Provide the (X, Y) coordinate of the cell's center where the given text is located.  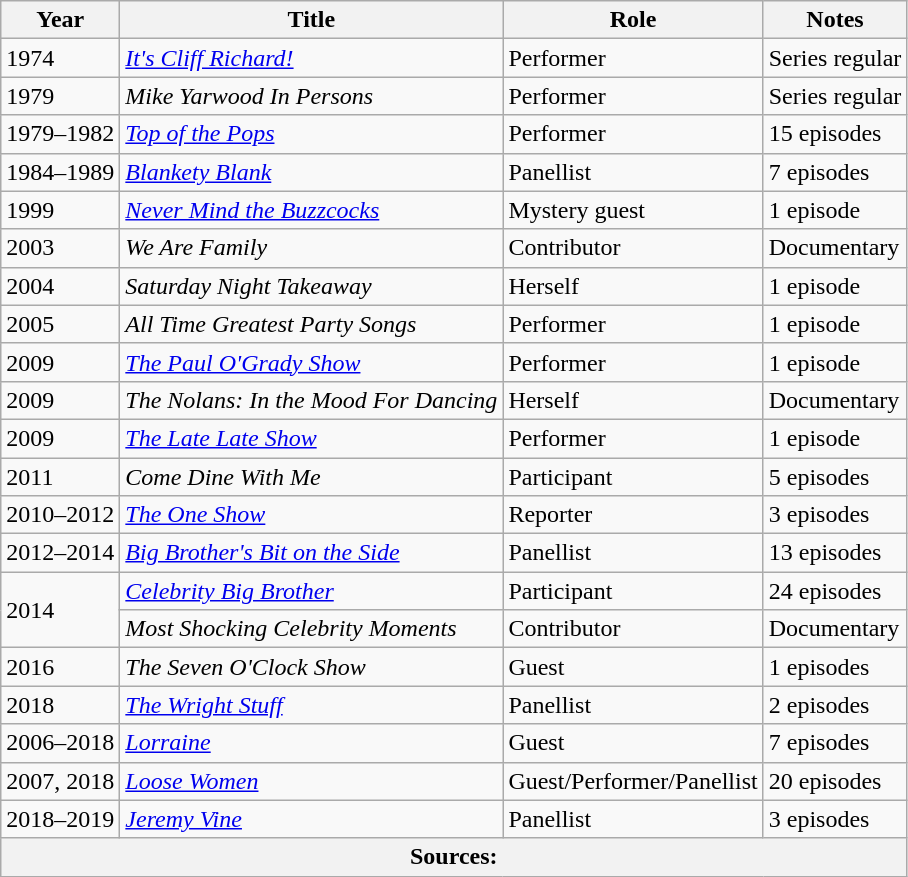
1974 (60, 58)
1979–1982 (60, 134)
Jeremy Vine (312, 819)
2005 (60, 324)
2004 (60, 286)
Role (633, 20)
2006–2018 (60, 743)
2012–2014 (60, 553)
The Paul O'Grady Show (312, 362)
It's Cliff Richard! (312, 58)
Year (60, 20)
1979 (60, 96)
1999 (60, 210)
Mystery guest (633, 210)
1 episodes (835, 667)
Mike Yarwood In Persons (312, 96)
Celebrity Big Brother (312, 591)
2 episodes (835, 705)
2014 (60, 610)
2018 (60, 705)
Notes (835, 20)
2003 (60, 248)
Most Shocking Celebrity Moments (312, 629)
1984–1989 (60, 172)
All Time Greatest Party Songs (312, 324)
5 episodes (835, 477)
2018–2019 (60, 819)
Big Brother's Bit on the Side (312, 553)
Never Mind the Buzzcocks (312, 210)
Reporter (633, 515)
The Wright Stuff (312, 705)
Top of the Pops (312, 134)
We Are Family (312, 248)
2007, 2018 (60, 781)
The Nolans: In the Mood For Dancing (312, 400)
2011 (60, 477)
15 episodes (835, 134)
The One Show (312, 515)
20 episodes (835, 781)
The Late Late Show (312, 438)
Loose Women (312, 781)
13 episodes (835, 553)
Blankety Blank (312, 172)
The Seven O'Clock Show (312, 667)
Lorraine (312, 743)
Guest/Performer/Panellist (633, 781)
Saturday Night Takeaway (312, 286)
2010–2012 (60, 515)
24 episodes (835, 591)
2016 (60, 667)
Sources: (454, 857)
Come Dine With Me (312, 477)
Title (312, 20)
